Output the (X, Y) coordinate of the center of the cell containing the given text.  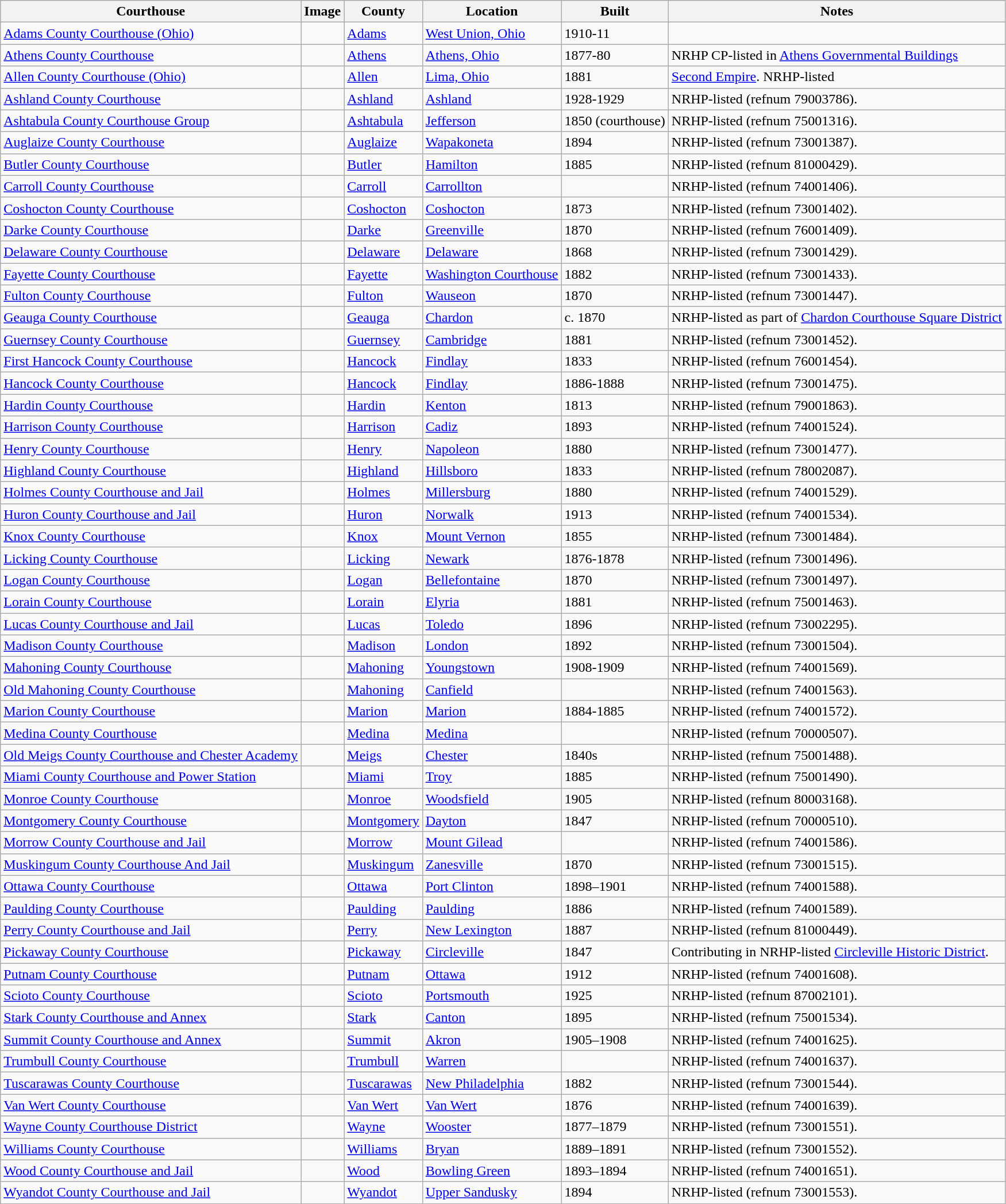
Perry (383, 930)
Auglaize (383, 143)
Chardon (492, 318)
Athens (383, 55)
London (492, 646)
NRHP-listed (refnum 75001488). (837, 755)
NRHP-listed (refnum 73001429). (837, 252)
Pickaway (383, 952)
Harrison County Courthouse (151, 427)
NRHP-listed (refnum 73001387). (837, 143)
Monroe County Courthouse (151, 799)
Van Wert County Courthouse (151, 1105)
1813 (615, 405)
NRHP-listed (refnum 73001496). (837, 558)
NRHP-listed (refnum 73002295). (837, 624)
NRHP-listed (refnum 73001552). (837, 1149)
NRHP-listed (refnum 75001490). (837, 777)
Wayne (383, 1127)
Montgomery (383, 821)
Miami County Courthouse and Power Station (151, 777)
1876-1878 (615, 558)
NRHP-listed (refnum 75001316). (837, 121)
Norwalk (492, 514)
NRHP-listed (refnum 73001484). (837, 536)
Butler County Courthouse (151, 164)
Bowling Green (492, 1171)
Image (323, 11)
Youngstown (492, 668)
Putnam (383, 974)
1868 (615, 252)
NRHP-listed (refnum 70000507). (837, 733)
Jefferson (492, 121)
Perry County Courthouse and Jail (151, 930)
NRHP-listed (refnum 73001551). (837, 1127)
Wapakoneta (492, 143)
Williams County Courthouse (151, 1149)
NRHP-listed (refnum 76001409). (837, 230)
NRHP-listed (refnum 74001534). (837, 514)
NRHP-listed (refnum 74001569). (837, 668)
Hancock County Courthouse (151, 383)
Allen (383, 77)
Guernsey County Courthouse (151, 340)
Logan County Courthouse (151, 580)
Henry (383, 449)
New Lexington (492, 930)
Mahoning County Courthouse (151, 668)
1893–1894 (615, 1171)
Greenville (492, 230)
NRHP-listed (refnum 73001402). (837, 208)
Monroe (383, 799)
Wyandot County Courthouse and Jail (151, 1193)
Summit County Courthouse and Annex (151, 1040)
Tuscarawas (383, 1083)
NRHP-listed (refnum 73001553). (837, 1193)
NRHP-listed (refnum 74001529). (837, 493)
Mount Gilead (492, 843)
NRHP-listed (refnum 74001586). (837, 843)
Coshocton County Courthouse (151, 208)
NRHP-listed (refnum 73001515). (837, 864)
Wyandot (383, 1193)
Tuscarawas County Courthouse (151, 1083)
Kenton (492, 405)
Adams (383, 33)
NRHP-listed (refnum 74001406). (837, 186)
Madison County Courthouse (151, 646)
1887 (615, 930)
NRHP-listed (refnum 73001475). (837, 383)
1905 (615, 799)
Canton (492, 1018)
Ashtabula County Courthouse Group (151, 121)
Guernsey (383, 340)
1877-80 (615, 55)
Warren (492, 1061)
Akron (492, 1040)
Ashland County Courthouse (151, 99)
1886 (615, 908)
1893 (615, 427)
Fayette (383, 274)
NRHP-listed (refnum 75001534). (837, 1018)
Scioto (383, 996)
County (383, 11)
Harrison (383, 427)
Trumbull (383, 1061)
Putnam County Courthouse (151, 974)
1908-1909 (615, 668)
NRHP-listed (refnum 73001452). (837, 340)
Dayton (492, 821)
NRHP-listed (refnum 73001544). (837, 1083)
Hamilton (492, 164)
Bellefontaine (492, 580)
Woodsfield (492, 799)
NRHP-listed (refnum 73001433). (837, 274)
Trumbull County Courthouse (151, 1061)
Paulding County Courthouse (151, 908)
Morrow County Courthouse and Jail (151, 843)
Port Clinton (492, 886)
Chester (492, 755)
Troy (492, 777)
Mount Vernon (492, 536)
Miami (383, 777)
Built (615, 11)
Washington Courthouse (492, 274)
Carrollton (492, 186)
Notes (837, 11)
Cadiz (492, 427)
Contributing in NRHP-listed Circleville Historic District. (837, 952)
Summit (383, 1040)
Fulton County Courthouse (151, 296)
NRHP-listed (refnum 78002087). (837, 471)
Marion County Courthouse (151, 711)
NRHP-listed (refnum 81000449). (837, 930)
NRHP-listed (refnum 73001447). (837, 296)
Wood (383, 1171)
1877–1879 (615, 1127)
1905–1908 (615, 1040)
Stark County Courthouse and Annex (151, 1018)
Huron (383, 514)
Holmes County Courthouse and Jail (151, 493)
Madison (383, 646)
Montgomery County Courthouse (151, 821)
Portsmouth (492, 996)
Fayette County Courthouse (151, 274)
Williams (383, 1149)
Wood County Courthouse and Jail (151, 1171)
First Hancock County Courthouse (151, 361)
NRHP-listed (refnum 74001639). (837, 1105)
NRHP-listed (refnum 81000429). (837, 164)
NRHP-listed (refnum 73001477). (837, 449)
Canfield (492, 690)
Logan (383, 580)
Bryan (492, 1149)
Highland County Courthouse (151, 471)
Old Meigs County Courthouse and Chester Academy (151, 755)
Meigs (383, 755)
Newark (492, 558)
NRHP-listed (refnum 74001589). (837, 908)
1896 (615, 624)
NRHP-listed (refnum 74001625). (837, 1040)
Knox County Courthouse (151, 536)
Darke County Courthouse (151, 230)
c. 1870 (615, 318)
1912 (615, 974)
NRHP-listed (refnum 73001504). (837, 646)
NRHP-listed (refnum 87002101). (837, 996)
Lorain County Courthouse (151, 602)
NRHP-listed (refnum 74001563). (837, 690)
Geauga (383, 318)
Ottawa County Courthouse (151, 886)
Licking (383, 558)
Medina County Courthouse (151, 733)
Courthouse (151, 11)
Allen County Courthouse (Ohio) (151, 77)
West Union, Ohio (492, 33)
1886-1888 (615, 383)
1850 (courthouse) (615, 121)
Old Mahoning County Courthouse (151, 690)
1925 (615, 996)
Muskingum County Courthouse And Jail (151, 864)
Adams County Courthouse (Ohio) (151, 33)
Elyria (492, 602)
NRHP-listed (refnum 74001608). (837, 974)
1895 (615, 1018)
Morrow (383, 843)
Lorain (383, 602)
NRHP-listed (refnum 73001497). (837, 580)
Napoleon (492, 449)
Cambridge (492, 340)
1855 (615, 536)
Knox (383, 536)
NRHP-listed as part of Chardon Courthouse Square District (837, 318)
1876 (615, 1105)
1913 (615, 514)
Licking County Courthouse (151, 558)
Geauga County Courthouse (151, 318)
Athens, Ohio (492, 55)
Wayne County Courthouse District (151, 1127)
NRHP-listed (refnum 74001651). (837, 1171)
Muskingum (383, 864)
Hardin County Courthouse (151, 405)
Holmes (383, 493)
Millersburg (492, 493)
NRHP-listed (refnum 74001572). (837, 711)
Darke (383, 230)
Huron County Courthouse and Jail (151, 514)
NRHP-listed (refnum 76001454). (837, 361)
NRHP-listed (refnum 79003786). (837, 99)
Carroll (383, 186)
Auglaize County Courthouse (151, 143)
NRHP-listed (refnum 74001588). (837, 886)
Ashtabula (383, 121)
1884-1885 (615, 711)
Fulton (383, 296)
Pickaway County Courthouse (151, 952)
Circleville (492, 952)
Hillsboro (492, 471)
NRHP-listed (refnum 75001463). (837, 602)
Location (492, 11)
Scioto County Courthouse (151, 996)
1892 (615, 646)
New Philadelphia (492, 1083)
Delaware County Courthouse (151, 252)
Carroll County Courthouse (151, 186)
1898–1901 (615, 886)
1840s (615, 755)
NRHP-listed (refnum 80003168). (837, 799)
Stark (383, 1018)
Lucas (383, 624)
Butler (383, 164)
NRHP CP-listed in Athens Governmental Buildings (837, 55)
Wauseon (492, 296)
NRHP-listed (refnum 74001524). (837, 427)
1873 (615, 208)
Lucas County Courthouse and Jail (151, 624)
1889–1891 (615, 1149)
Second Empire. NRHP-listed (837, 77)
1910-11 (615, 33)
Lima, Ohio (492, 77)
1928-1929 (615, 99)
Toledo (492, 624)
NRHP-listed (refnum 74001637). (837, 1061)
Athens County Courthouse (151, 55)
Upper Sandusky (492, 1193)
Zanesville (492, 864)
Highland (383, 471)
NRHP-listed (refnum 79001863). (837, 405)
Henry County Courthouse (151, 449)
Wooster (492, 1127)
Hardin (383, 405)
NRHP-listed (refnum 70000510). (837, 821)
